Return the [x, y] coordinate for the center point of the cell that contains the specified text.  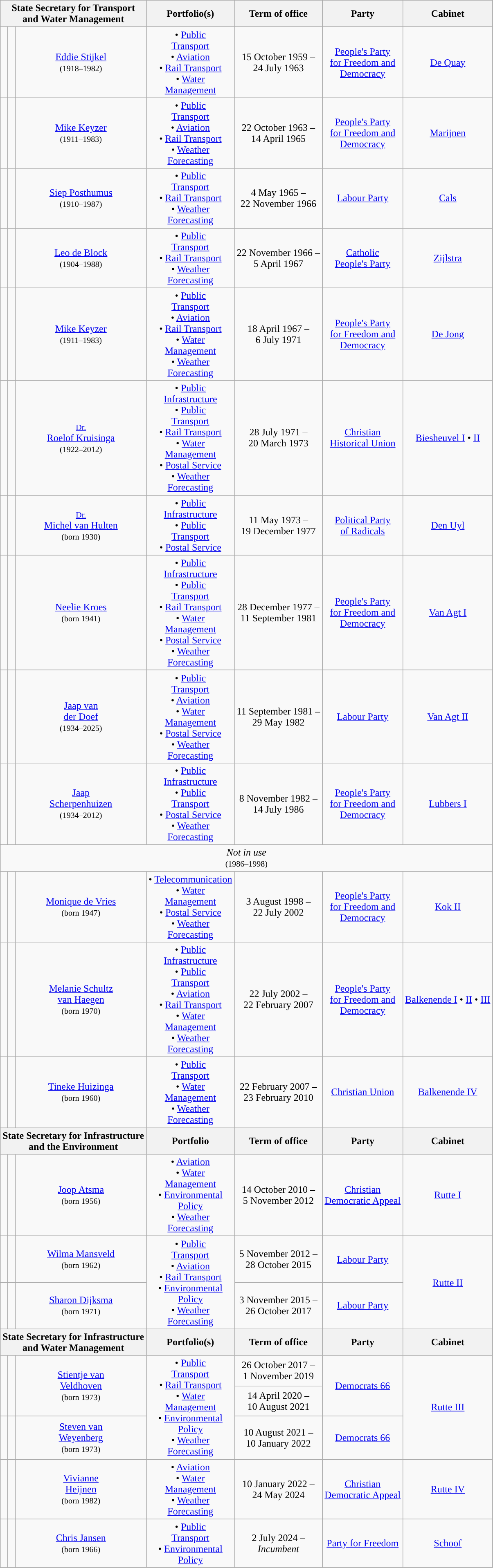
3 November 2015 – 26 October 2017 [278, 1306]
Den Uyl [448, 525]
11 May 1973 – 19 December 1977 [278, 525]
Joop Atsma (born 1956) [81, 1195]
Stientje van Veldhoven (born 1973) [81, 1386]
Lubbers I [448, 804]
• Public Infrastructure • Public Transport • Aviation • Rail Transport • Water Management • Weather Forecasting [191, 1000]
28 July 1971 – 20 March 1973 [278, 438]
14 October 2010 – 5 November 2012 [278, 1195]
28 December 1977 – 11 September 1981 [278, 612]
Balkenende I • II • III [448, 1000]
Marijnen [448, 133]
• Aviation • Water Management • Weather Forecasting [191, 1489]
Christian Union [362, 1092]
22 November 1966 – 5 April 1967 [278, 258]
4 May 1965 – 22 November 1966 [278, 198]
Leo de Block (1904–1988) [81, 258]
Vivianne Heijnen (born 1982) [81, 1489]
Catholic People's Party [362, 258]
Rutte I [448, 1195]
• Public Transport • Aviation • Water Management • Postal Service • Weather Forecasting [191, 716]
Dr. Roelof Kruisinga (1922–2012) [81, 438]
Rutte II [448, 1283]
Party for Freedom [362, 1543]
Political Party of Radicals [362, 525]
• Public Transport • Aviation • Rail Transport • Environmental Policy • Weather Forecasting [191, 1283]
• Public Transport • Aviation • Rail Transport • Water Management • Weather Forecasting [191, 334]
3 August 1998 – 22 July 2002 [278, 907]
• Public Transport • Rail Transport • Water Management • Environmental Policy • Weather Forecasting [191, 1407]
22 October 1963 – 14 April 1965 [278, 133]
Melanie Schultz van Haegen (born 1970) [81, 1000]
Jaap Scherpenhuizen (1934–2012) [81, 804]
Van Agt II [448, 716]
Rutte IV [448, 1489]
26 October 2017 – 1 November 2019 [278, 1371]
Siep Posthumus (1910–1987) [81, 198]
11 September 1981 – 29 May 1982 [278, 716]
14 April 2020 – 10 August 2021 [278, 1401]
• Telecommunication • Water Management • Postal Service • Weather Forecasting [191, 907]
• Public Transport • Environmental Policy [191, 1543]
• Public Infrastructure • Public Transport • Postal Service • Weather Forecasting [191, 804]
State Secretary for Infrastructure and the Environment [74, 1141]
Not in use (1986–1998) [246, 858]
22 February 2007 – 23 February 2010 [278, 1092]
Monique de Vries (born 1947) [81, 907]
2 July 2024 – Incumbent [278, 1543]
Biesheuvel I • II [448, 438]
• Public Infrastructure • Public Transport • Postal Service [191, 525]
Portfolio [191, 1141]
• Aviation • Water Management • Environmental Policy • Weather Forecasting [191, 1195]
18 April 1967 – 6 July 1971 [278, 334]
Van Agt I [448, 612]
22 July 2002 – 22 February 2007 [278, 1000]
• Public Transport • Aviation • Rail Transport • Weather Forecasting [191, 133]
Sharon Dijksma (born 1971) [81, 1306]
Christian Historical Union [362, 438]
Schoof [448, 1543]
10 January 2022 – 24 May 2024 [278, 1489]
• Public Transport • Water Management • Weather Forecasting [191, 1092]
• Public Transport • Aviation • Rail Transport • Water Management [191, 62]
De Jong [448, 334]
Cals [448, 198]
10 August 2021 – 10 January 2022 [278, 1438]
Eddie Stijkel (1918–1982) [81, 62]
Tineke Huizinga (born 1960) [81, 1092]
Chris Jansen (born 1966) [81, 1543]
Wilma Mansveld (born 1962) [81, 1259]
Neelie Kroes (born 1941) [81, 612]
Rutte III [448, 1407]
Dr. Michel van Hulten (born 1930) [81, 525]
State Secretary for Transport and Water Management [74, 14]
Jaap van der Doef (1934–2025) [81, 716]
Zijlstra [448, 258]
15 October 1959 – 24 July 1963 [278, 62]
Kok II [448, 907]
State Secretary for Infrastructure and Water Management [74, 1342]
8 November 1982 – 14 July 1986 [278, 804]
Balkenende IV [448, 1092]
De Quay [448, 62]
Steven van Weyenberg (born 1973) [81, 1438]
5 November 2012 – 28 October 2015 [278, 1259]
